Output the (X, Y) coordinate of the center of the cell containing the given text.  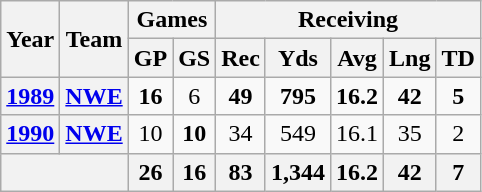
Avg (356, 58)
49 (241, 96)
795 (298, 96)
26 (150, 172)
1989 (30, 96)
Rec (241, 58)
34 (241, 134)
GS (194, 58)
6 (194, 96)
Games (172, 20)
83 (241, 172)
Team (94, 39)
Receiving (348, 20)
GP (150, 58)
2 (458, 134)
16.1 (356, 134)
Lng (410, 58)
5 (458, 96)
35 (410, 134)
7 (458, 172)
549 (298, 134)
1990 (30, 134)
TD (458, 58)
Year (30, 39)
1,344 (298, 172)
Yds (298, 58)
